Capture the cell that displays the provided text and extract its [x, y] central coordinate. 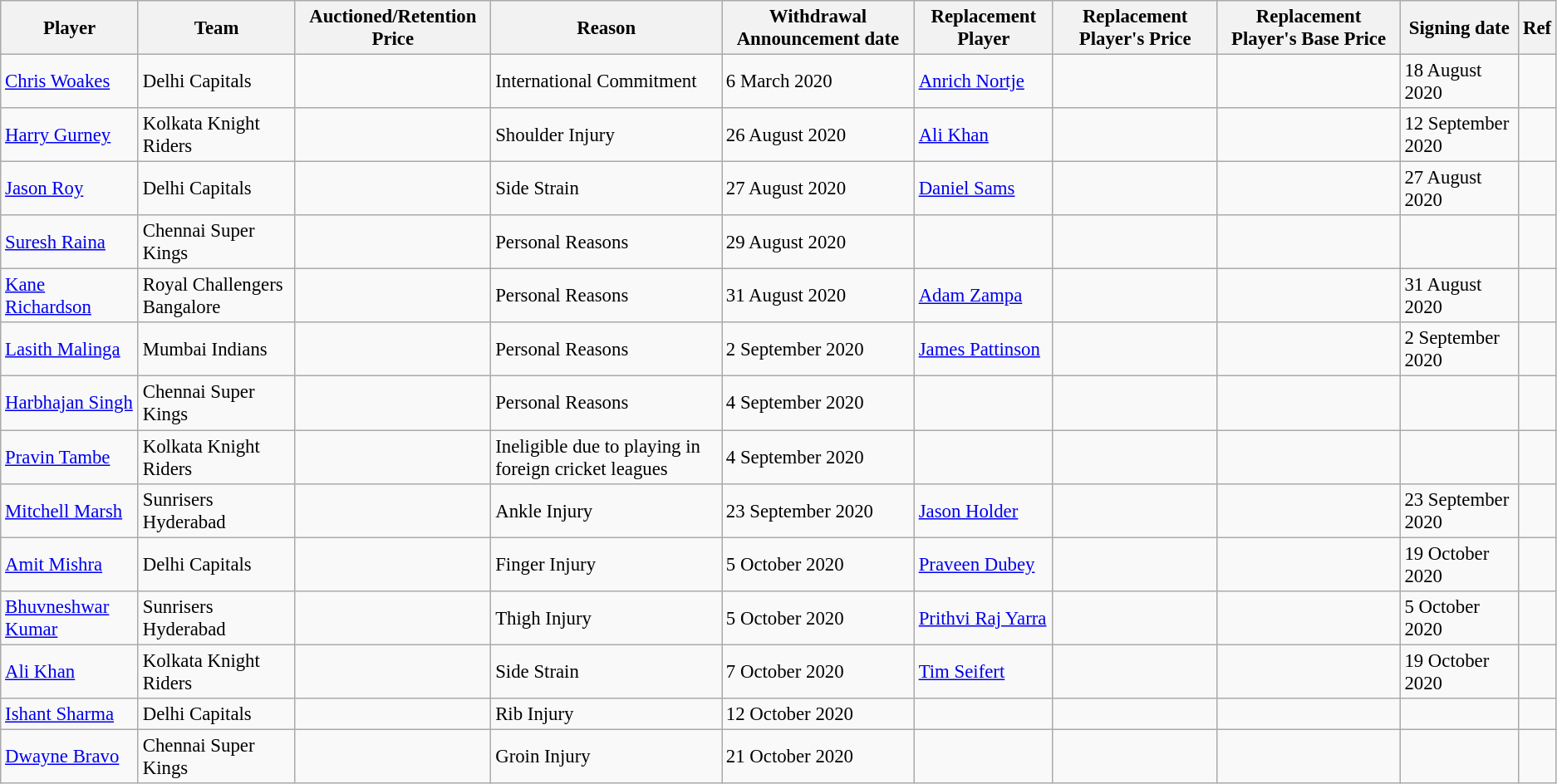
Pravin Tambe [70, 457]
12 September 2020 [1459, 135]
Royal Challengers Bangalore [216, 296]
Auctioned/Retention Price [393, 28]
18 August 2020 [1459, 81]
James Pattinson [984, 349]
Bhuvneshwar Kumar [70, 618]
Player [70, 28]
Rib Injury [607, 714]
Mitchell Marsh [70, 510]
Dwayne Bravo [70, 756]
26 August 2020 [818, 135]
7 October 2020 [818, 671]
Team [216, 28]
Replacement Player's Price [1135, 28]
Kane Richardson [70, 296]
Reason [607, 28]
Thigh Injury [607, 618]
Ishant Sharma [70, 714]
Replacement Player [984, 28]
Mumbai Indians [216, 349]
Jason Roy [70, 189]
Signing date [1459, 28]
Ineligible due to playing in foreign cricket leagues [607, 457]
Suresh Raina [70, 243]
Anrich Nortje [984, 81]
21 October 2020 [818, 756]
Ref [1537, 28]
Replacement Player's Base Price [1309, 28]
Prithvi Raj Yarra [984, 618]
6 March 2020 [818, 81]
Harry Gurney [70, 135]
International Commitment [607, 81]
Jason Holder [984, 510]
Chris Woakes [70, 81]
12 October 2020 [818, 714]
Daniel Sams [984, 189]
Tim Seifert [984, 671]
Adam Zampa [984, 296]
Withdrawal Announcement date [818, 28]
Shoulder Injury [607, 135]
Groin Injury [607, 756]
Amit Mishra [70, 565]
Finger Injury [607, 565]
Ankle Injury [607, 510]
29 August 2020 [818, 243]
Lasith Malinga [70, 349]
Praveen Dubey [984, 565]
Harbhajan Singh [70, 404]
